From the cell containing the given text, extract its center point as (x, y) coordinate. 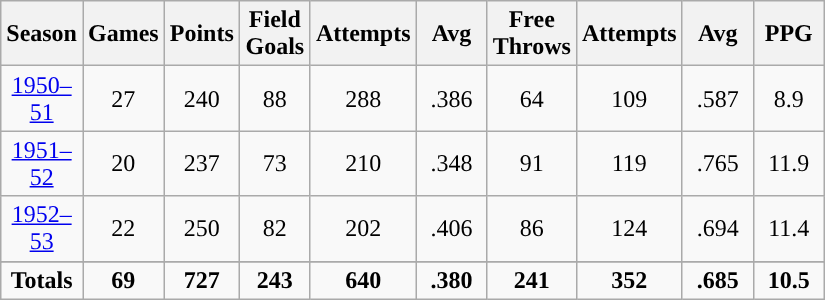
91 (532, 164)
727 (202, 280)
243 (274, 280)
88 (274, 98)
.765 (718, 164)
250 (202, 228)
.386 (452, 98)
82 (274, 228)
10.5 (788, 280)
Season (42, 34)
.587 (718, 98)
210 (363, 164)
288 (363, 98)
352 (629, 280)
11.9 (788, 164)
64 (532, 98)
1951–52 (42, 164)
73 (274, 164)
119 (629, 164)
.380 (452, 280)
22 (123, 228)
1952–53 (42, 228)
69 (123, 280)
237 (202, 164)
1950–51 (42, 98)
20 (123, 164)
240 (202, 98)
Free Throws (532, 34)
202 (363, 228)
241 (532, 280)
.406 (452, 228)
11.4 (788, 228)
Games (123, 34)
109 (629, 98)
.685 (718, 280)
640 (363, 280)
Field Goals (274, 34)
27 (123, 98)
86 (532, 228)
.694 (718, 228)
8.9 (788, 98)
Points (202, 34)
.348 (452, 164)
Totals (42, 280)
PPG (788, 34)
124 (629, 228)
